From the cell containing the given text, extract its center point as (X, Y) coordinate. 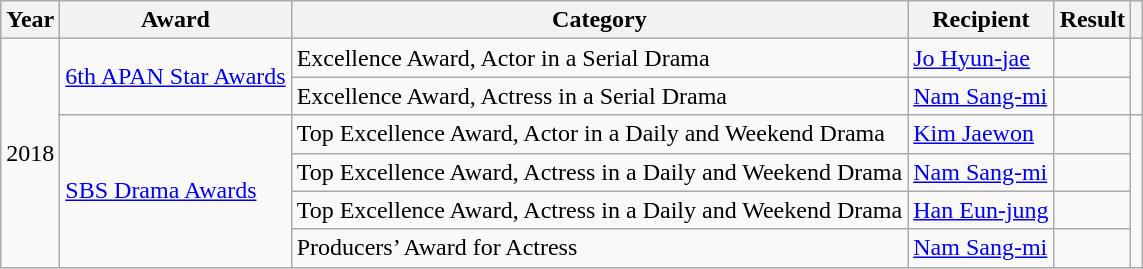
SBS Drama Awards (176, 191)
Category (600, 20)
Producers’ Award for Actress (600, 248)
6th APAN Star Awards (176, 77)
Year (30, 20)
Excellence Award, Actress in a Serial Drama (600, 96)
Result (1092, 20)
Kim Jaewon (981, 134)
2018 (30, 153)
Excellence Award, Actor in a Serial Drama (600, 58)
Jo Hyun-jae (981, 58)
Award (176, 20)
Top Excellence Award, Actor in a Daily and Weekend Drama (600, 134)
Han Eun-jung (981, 210)
Recipient (981, 20)
